Locate the cell with the specified text and output its [X, Y] center coordinate. 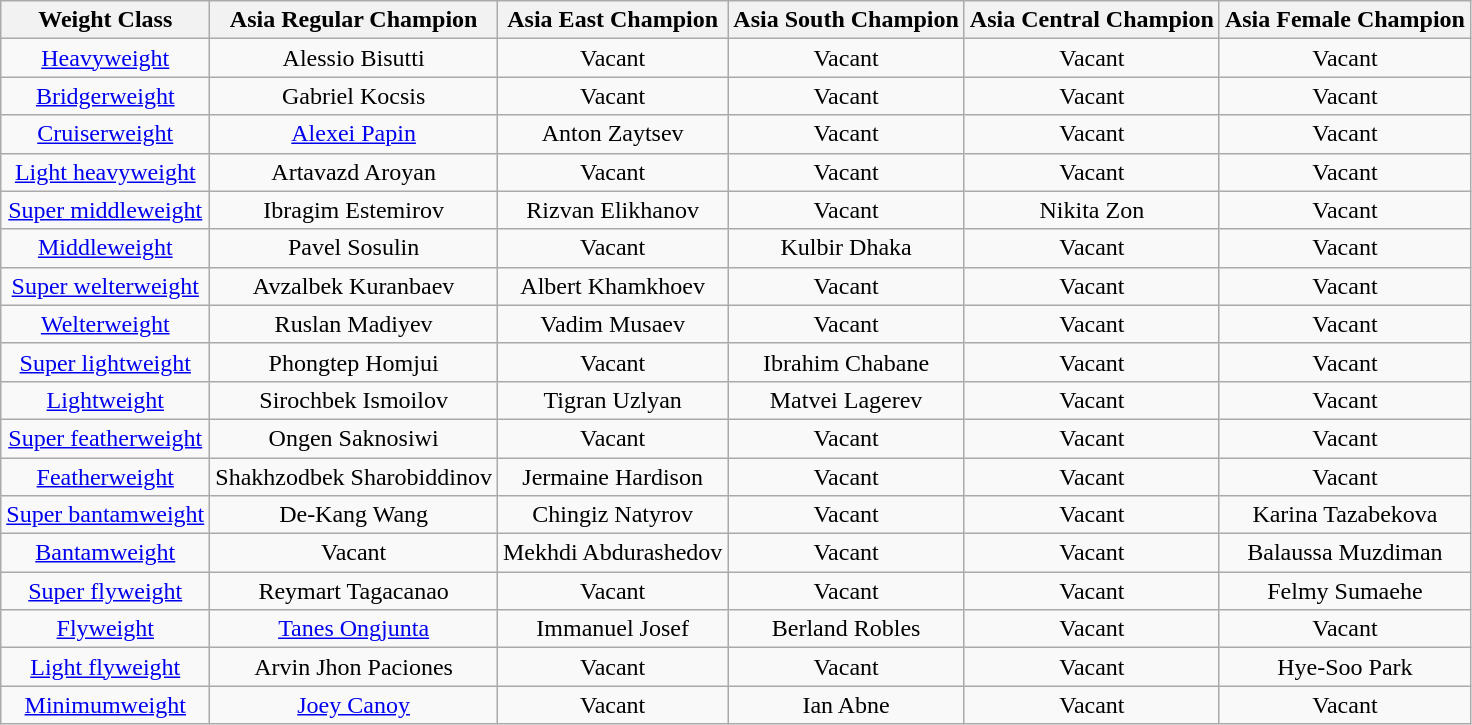
Kulbir Dhaka [846, 248]
Avzalbek Kuranbaev [354, 286]
Balaussa Muzdiman [1344, 553]
Hye-Soo Park [1344, 667]
Berland Robles [846, 629]
Asia Central Champion [1092, 20]
Light heavyweight [106, 172]
Ibrahim Chabane [846, 362]
Light flyweight [106, 667]
Asia East Champion [612, 20]
Mekhdi Abdurashedov [612, 553]
Ruslan Madiyev [354, 324]
Shakhzodbek Sharobiddinov [354, 477]
Anton Zaytsev [612, 134]
Tigran Uzlyan [612, 400]
Ibragim Estemirov [354, 210]
Super bantamweight [106, 515]
Gabriel Kocsis [354, 96]
Ongen Saknosiwi [354, 438]
Pavel Sosulin [354, 248]
Felmy Sumaehe [1344, 591]
Bantamweight [106, 553]
Joey Canoy [354, 705]
Middleweight [106, 248]
De-Kang Wang [354, 515]
Immanuel Josef [612, 629]
Ian Abne [846, 705]
Karina Tazabekova [1344, 515]
Chingiz Natyrov [612, 515]
Super middleweight [106, 210]
Super featherweight [106, 438]
Asia Female Champion [1344, 20]
Super flyweight [106, 591]
Asia South Champion [846, 20]
Jermaine Hardison [612, 477]
Alexei Papin [354, 134]
Arvin Jhon Paciones [354, 667]
Rizvan Elikhanov [612, 210]
Nikita Zon [1092, 210]
Phongtep Homjui [354, 362]
Weight Class [106, 20]
Matvei Lagerev [846, 400]
Albert Khamkhoev [612, 286]
Heavyweight [106, 58]
Welterweight [106, 324]
Bridgerweight [106, 96]
Alessio Bisutti [354, 58]
Lightweight [106, 400]
Reymart Tagacanao [354, 591]
Super lightweight [106, 362]
Tanes Ongjunta [354, 629]
Artavazd Aroyan [354, 172]
Vadim Musaev [612, 324]
Minimumweight [106, 705]
Asia Regular Champion [354, 20]
Flyweight [106, 629]
Super welterweight [106, 286]
Sirochbek Ismoilov [354, 400]
Cruiserweight [106, 134]
Featherweight [106, 477]
